Return [x, y] of the center of cell containing provided text 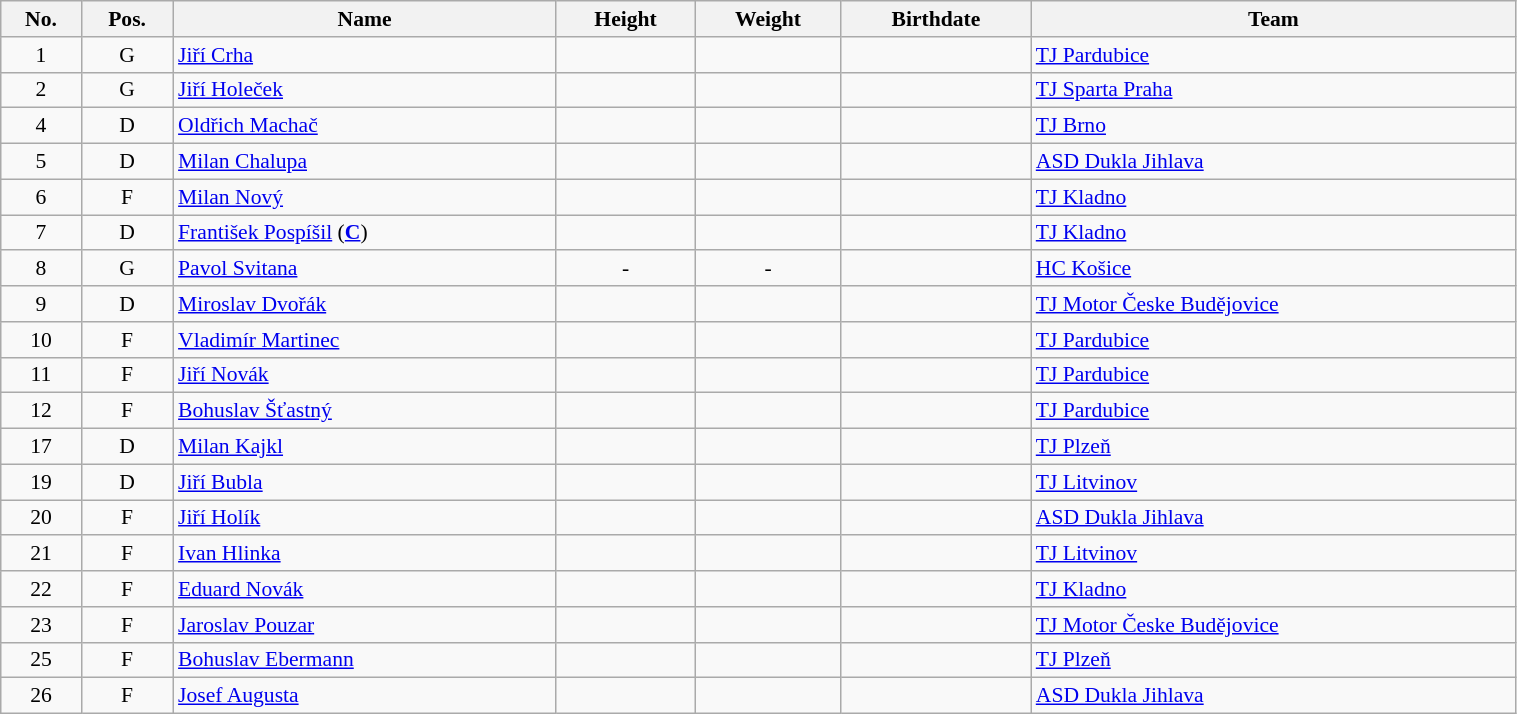
7 [41, 233]
Jiří Novák [364, 375]
Jiří Holík [364, 518]
Eduard Novák [364, 589]
Oldřich Machač [364, 126]
1 [41, 55]
8 [41, 269]
Height [626, 19]
Milan Nový [364, 197]
5 [41, 162]
Bohuslav Šťastný [364, 411]
11 [41, 375]
Josef Augusta [364, 696]
22 [41, 589]
Team [1274, 19]
10 [41, 340]
26 [41, 696]
HC Košice [1274, 269]
Weight [768, 19]
Pavol Svitana [364, 269]
Name [364, 19]
19 [41, 482]
17 [41, 447]
TJ Sparta Praha [1274, 90]
Jiří Holeček [364, 90]
4 [41, 126]
Bohuslav Ebermann [364, 660]
2 [41, 90]
Jiří Bubla [364, 482]
12 [41, 411]
21 [41, 554]
Miroslav Dvořák [364, 304]
Birthdate [936, 19]
Jaroslav Pouzar [364, 625]
Pos. [127, 19]
Ivan Hlinka [364, 554]
Vladimír Martinec [364, 340]
Milan Chalupa [364, 162]
6 [41, 197]
9 [41, 304]
25 [41, 660]
20 [41, 518]
František Pospíšil (C) [364, 233]
Milan Kajkl [364, 447]
Jiří Crha [364, 55]
TJ Brno [1274, 126]
No. [41, 19]
23 [41, 625]
